Output the (x, y) coordinate of the center of the cell containing the given text.  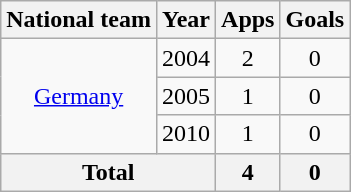
2010 (186, 134)
Goals (315, 20)
Total (108, 172)
4 (248, 172)
National team (79, 20)
2005 (186, 96)
Year (186, 20)
Apps (248, 20)
Germany (79, 96)
2 (248, 58)
2004 (186, 58)
